Locate the cell with the specified text and output its (x, y) center coordinate. 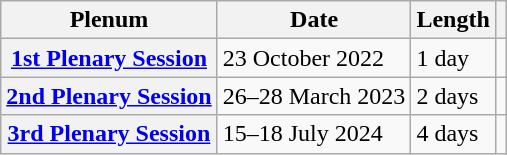
Length (453, 20)
15–18 July 2024 (314, 134)
23 October 2022 (314, 58)
2 days (453, 96)
26–28 March 2023 (314, 96)
1st Plenary Session (109, 58)
Date (314, 20)
Plenum (109, 20)
3rd Plenary Session (109, 134)
1 day (453, 58)
4 days (453, 134)
2nd Plenary Session (109, 96)
